Search for the cell housing the specified text and yield its (X, Y) center coordinate. 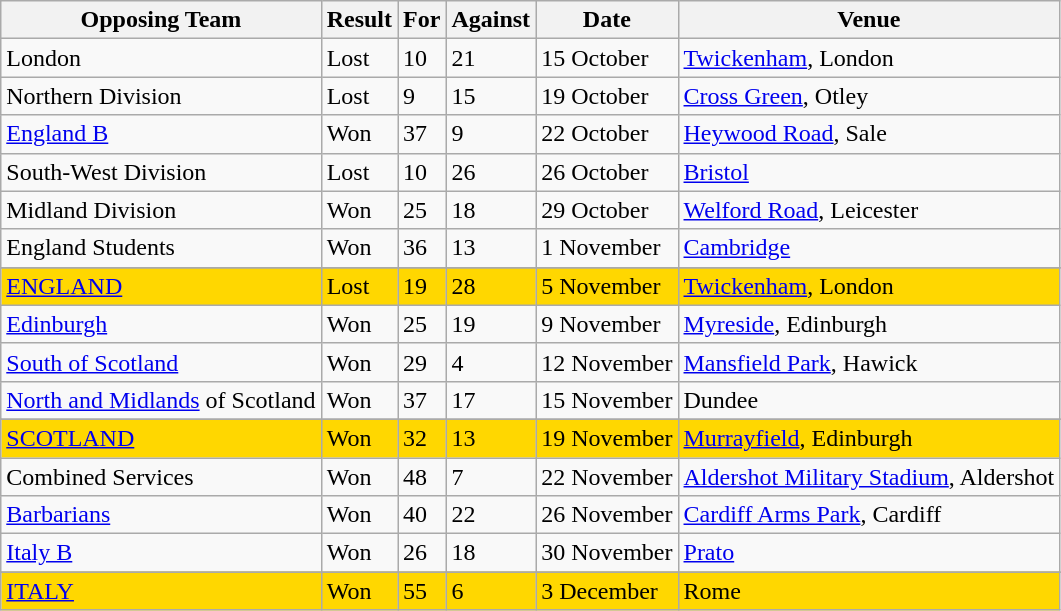
28 (491, 286)
7 (491, 477)
6 (491, 591)
3 December (607, 591)
19 October (607, 96)
26 November (607, 515)
30 November (607, 553)
England Students (161, 248)
32 (422, 438)
15 November (607, 400)
Dundee (869, 400)
15 October (607, 58)
26 October (607, 172)
40 (422, 515)
12 November (607, 362)
48 (422, 477)
Aldershot Military Stadium, Aldershot (869, 477)
Date (607, 20)
5 November (607, 286)
29 (422, 362)
England B (161, 134)
Midland Division (161, 210)
ENGLAND (161, 286)
Barbarians (161, 515)
Bristol (869, 172)
Result (359, 20)
Cambridge (869, 248)
Murrayfield, Edinburgh (869, 438)
Heywood Road, Sale (869, 134)
Combined Services (161, 477)
For (422, 20)
22 October (607, 134)
Welford Road, Leicester (869, 210)
Rome (869, 591)
Venue (869, 20)
London (161, 58)
Mansfield Park, Hawick (869, 362)
Prato (869, 553)
SCOTLAND (161, 438)
South of Scotland (161, 362)
Opposing Team (161, 20)
Northern Division (161, 96)
North and Midlands of Scotland (161, 400)
15 (491, 96)
Edinburgh (161, 324)
1 November (607, 248)
55 (422, 591)
17 (491, 400)
21 (491, 58)
22 (491, 515)
9 November (607, 324)
19 November (607, 438)
36 (422, 248)
Against (491, 20)
Cross Green, Otley (869, 96)
Cardiff Arms Park, Cardiff (869, 515)
ITALY (161, 591)
Italy B (161, 553)
Myreside, Edinburgh (869, 324)
4 (491, 362)
29 October (607, 210)
South-West Division (161, 172)
22 November (607, 477)
